Pinpoint the cell where the given text exists, returning its (x, y) midpoint coordinate. 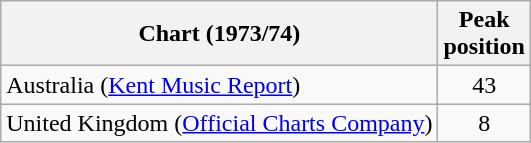
8 (484, 123)
Chart (1973/74) (220, 34)
43 (484, 85)
Peak position (484, 34)
United Kingdom (Official Charts Company) (220, 123)
Australia (Kent Music Report) (220, 85)
